Scan for the cell matching the given text and deliver its (x, y) coordinate at center. 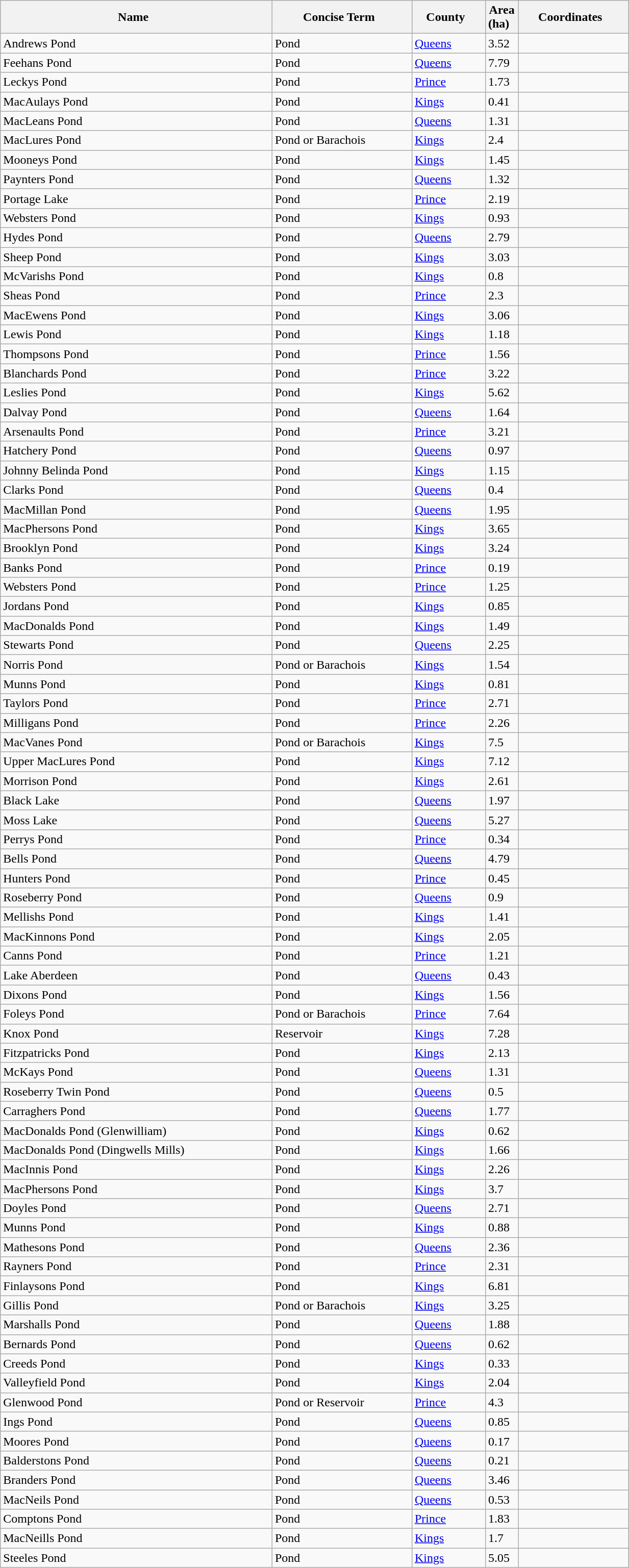
Paynters Pond (137, 179)
Gillis Pond (137, 1305)
1.25 (501, 587)
3.25 (501, 1305)
Ings Pond (137, 1422)
Brooklyn Pond (137, 548)
Andrews Pond (137, 43)
Foleys Pond (137, 1014)
Mooneys Pond (137, 160)
MacAulays Pond (137, 102)
2.61 (501, 781)
Reservoir (342, 1033)
Moores Pond (137, 1441)
5.05 (501, 1558)
MacNeils Pond (137, 1499)
3.65 (501, 528)
3.03 (501, 257)
5.27 (501, 820)
2.19 (501, 198)
3.21 (501, 432)
0.9 (501, 898)
1.77 (501, 1111)
McKays Pond (137, 1072)
Mathesons Pond (137, 1247)
2.4 (501, 140)
2.05 (501, 937)
Comptons Pond (137, 1519)
Branders Pond (137, 1480)
Black Lake (137, 800)
4.79 (501, 858)
Upper MacLures Pond (137, 762)
0.17 (501, 1441)
1.7 (501, 1538)
0.8 (501, 276)
Mellishs Pond (137, 917)
3.52 (501, 43)
Doyles Pond (137, 1208)
1.45 (501, 160)
Balderstons Pond (137, 1460)
0.45 (501, 878)
Area (ha) (501, 17)
Leslies Pond (137, 393)
Knox Pond (137, 1033)
Hunters Pond (137, 878)
Lake Aberdeen (137, 975)
Banks Pond (137, 568)
0.93 (501, 218)
Sheep Pond (137, 257)
0.33 (501, 1363)
3.24 (501, 548)
Carraghers Pond (137, 1111)
Arsenaults Pond (137, 432)
3.7 (501, 1189)
Bernards Pond (137, 1344)
0.21 (501, 1460)
Marshalls Pond (137, 1325)
1.21 (501, 956)
0.4 (501, 490)
Canns Pond (137, 956)
MacDonalds Pond (Glenwilliam) (137, 1130)
Morrison Pond (137, 781)
2.3 (501, 296)
MacMillan Pond (137, 509)
6.81 (501, 1286)
1.32 (501, 179)
7.12 (501, 762)
7.64 (501, 1014)
Moss Lake (137, 820)
Concise Term (342, 17)
Perrys Pond (137, 839)
MacLures Pond (137, 140)
County (448, 17)
Thompsons Pond (137, 354)
Roseberry Pond (137, 898)
Dalvay Pond (137, 412)
1.54 (501, 665)
Dixons Pond (137, 995)
MacNeills Pond (137, 1538)
0.53 (501, 1499)
McVarishs Pond (137, 276)
0.97 (501, 451)
7.79 (501, 63)
4.3 (501, 1402)
MacDonalds Pond (Dingwells Mills) (137, 1150)
1.41 (501, 917)
1.73 (501, 82)
0.81 (501, 684)
MacKinnons Pond (137, 937)
Johnny Belinda Pond (137, 470)
Bells Pond (137, 858)
2.25 (501, 645)
MacDonalds Pond (137, 626)
1.64 (501, 412)
0.19 (501, 568)
Stewarts Pond (137, 645)
Rayners Pond (137, 1267)
0.5 (501, 1092)
3.22 (501, 373)
Leckys Pond (137, 82)
Pond or Reservoir (342, 1402)
Coordinates (573, 17)
MacVanes Pond (137, 742)
Clarks Pond (137, 490)
Blanchards Pond (137, 373)
Sheas Pond (137, 296)
Hatchery Pond (137, 451)
0.41 (501, 102)
Finlaysons Pond (137, 1286)
1.88 (501, 1325)
Glenwood Pond (137, 1402)
3.06 (501, 315)
Roseberry Twin Pond (137, 1092)
1.15 (501, 470)
MacLeans Pond (137, 121)
Steeles Pond (137, 1558)
1.83 (501, 1519)
MacInnis Pond (137, 1169)
Creeds Pond (137, 1363)
Hydes Pond (137, 237)
2.04 (501, 1383)
2.79 (501, 237)
Portage Lake (137, 198)
3.46 (501, 1480)
7.5 (501, 742)
1.97 (501, 800)
0.43 (501, 975)
2.36 (501, 1247)
Fitzpatricks Pond (137, 1053)
7.28 (501, 1033)
Milligans Pond (137, 723)
Feehans Pond (137, 63)
Valleyfield Pond (137, 1383)
2.31 (501, 1267)
1.95 (501, 509)
1.66 (501, 1150)
1.49 (501, 626)
1.18 (501, 335)
Lewis Pond (137, 335)
5.62 (501, 393)
Taylors Pond (137, 703)
Norris Pond (137, 665)
Jordans Pond (137, 606)
Name (137, 17)
MacEwens Pond (137, 315)
0.34 (501, 839)
0.88 (501, 1228)
2.13 (501, 1053)
